Capture the cell that displays the provided text and extract its (x, y) central coordinate. 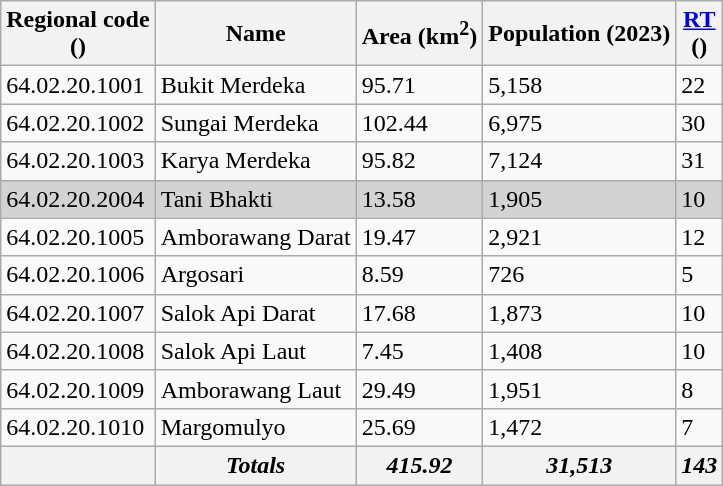
8 (700, 389)
Salok Api Darat (256, 313)
7.45 (420, 351)
7 (700, 427)
64.02.20.1003 (78, 161)
1,905 (580, 199)
Totals (256, 465)
Name (256, 34)
RT() (700, 34)
Tani Bhakti (256, 199)
Karya Merdeka (256, 161)
Margomulyo (256, 427)
5,158 (580, 85)
Population (2023) (580, 34)
12 (700, 237)
64.02.20.1009 (78, 389)
Amborawang Darat (256, 237)
31 (700, 161)
64.02.20.1005 (78, 237)
102.44 (420, 123)
1,951 (580, 389)
64.02.20.1007 (78, 313)
726 (580, 275)
31,513 (580, 465)
415.92 (420, 465)
1,873 (580, 313)
25.69 (420, 427)
Area (km2) (420, 34)
64.02.20.2004 (78, 199)
29.49 (420, 389)
17.68 (420, 313)
95.71 (420, 85)
64.02.20.1002 (78, 123)
64.02.20.1001 (78, 85)
95.82 (420, 161)
8.59 (420, 275)
1,472 (580, 427)
Amborawang Laut (256, 389)
2,921 (580, 237)
Argosari (256, 275)
1,408 (580, 351)
64.02.20.1010 (78, 427)
64.02.20.1008 (78, 351)
30 (700, 123)
6,975 (580, 123)
Salok Api Laut (256, 351)
Regional code() (78, 34)
19.47 (420, 237)
Bukit Merdeka (256, 85)
5 (700, 275)
Sungai Merdeka (256, 123)
13.58 (420, 199)
22 (700, 85)
64.02.20.1006 (78, 275)
143 (700, 465)
7,124 (580, 161)
